Pinpoint the cell where the given text exists, returning its (x, y) midpoint coordinate. 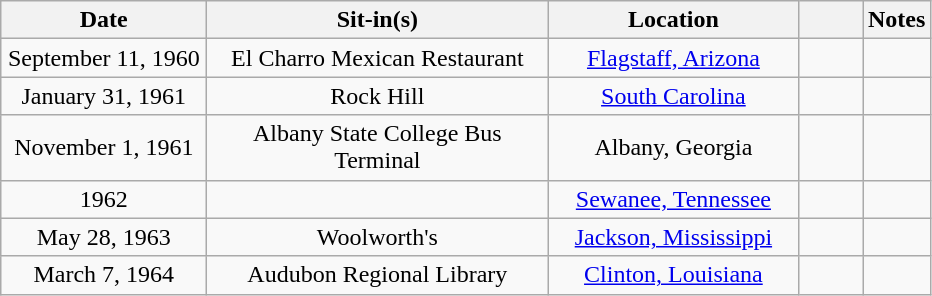
Sit-in(s) (378, 20)
South Carolina (674, 96)
Date (104, 20)
Albany State College Bus Terminal (378, 148)
Audubon Regional Library (378, 275)
May 28, 1963 (104, 237)
Albany, Georgia (674, 148)
Sewanee, Tennessee (674, 199)
September 11, 1960 (104, 58)
Clinton, Louisiana (674, 275)
Notes (896, 20)
March 7, 1964 (104, 275)
Location (674, 20)
El Charro Mexican Restaurant (378, 58)
January 31, 1961 (104, 96)
Jackson, Mississippi (674, 237)
Flagstaff, Arizona (674, 58)
1962 (104, 199)
November 1, 1961 (104, 148)
Rock Hill (378, 96)
Woolworth's (378, 237)
